Output the [X, Y] coordinate of the center of the cell containing the given text.  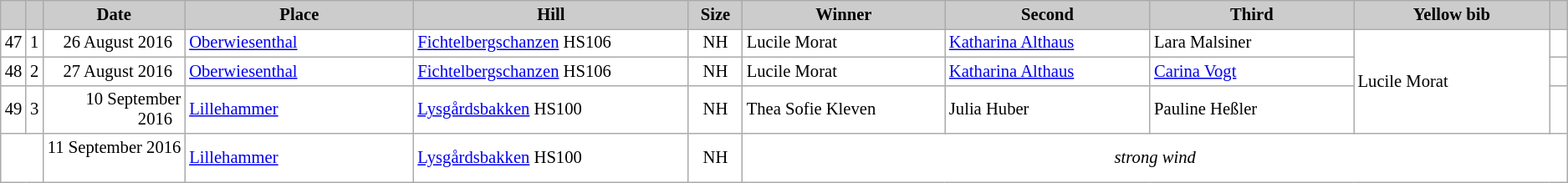
47 [13, 43]
strong wind [1156, 158]
3 [34, 109]
Hill [550, 14]
Pauline Heßler [1251, 109]
Julia Huber [1047, 109]
1 [34, 43]
Second [1047, 14]
49 [13, 109]
Carina Vogt [1251, 71]
26 August 2016 [114, 43]
Winner [844, 14]
10 September 2016 [114, 109]
Date [114, 14]
Yellow bib [1452, 14]
Size [715, 14]
Place [299, 14]
Thea Sofie Kleven [844, 109]
48 [13, 71]
Third [1251, 14]
Lara Malsiner [1251, 43]
2 [34, 71]
11 September 2016 [114, 158]
27 August 2016 [114, 71]
